Find where the given text appears and provide that cell's center as [X, Y] coordinate. 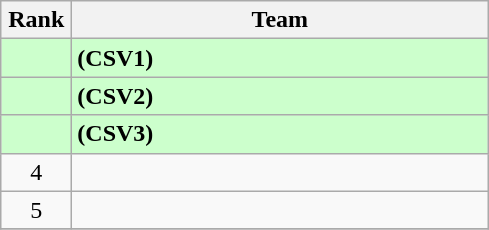
(CSV3) [280, 134]
Rank [36, 20]
(CSV2) [280, 96]
Team [280, 20]
5 [36, 210]
4 [36, 172]
(CSV1) [280, 58]
